Find where the given text appears and provide that cell's center as [X, Y] coordinate. 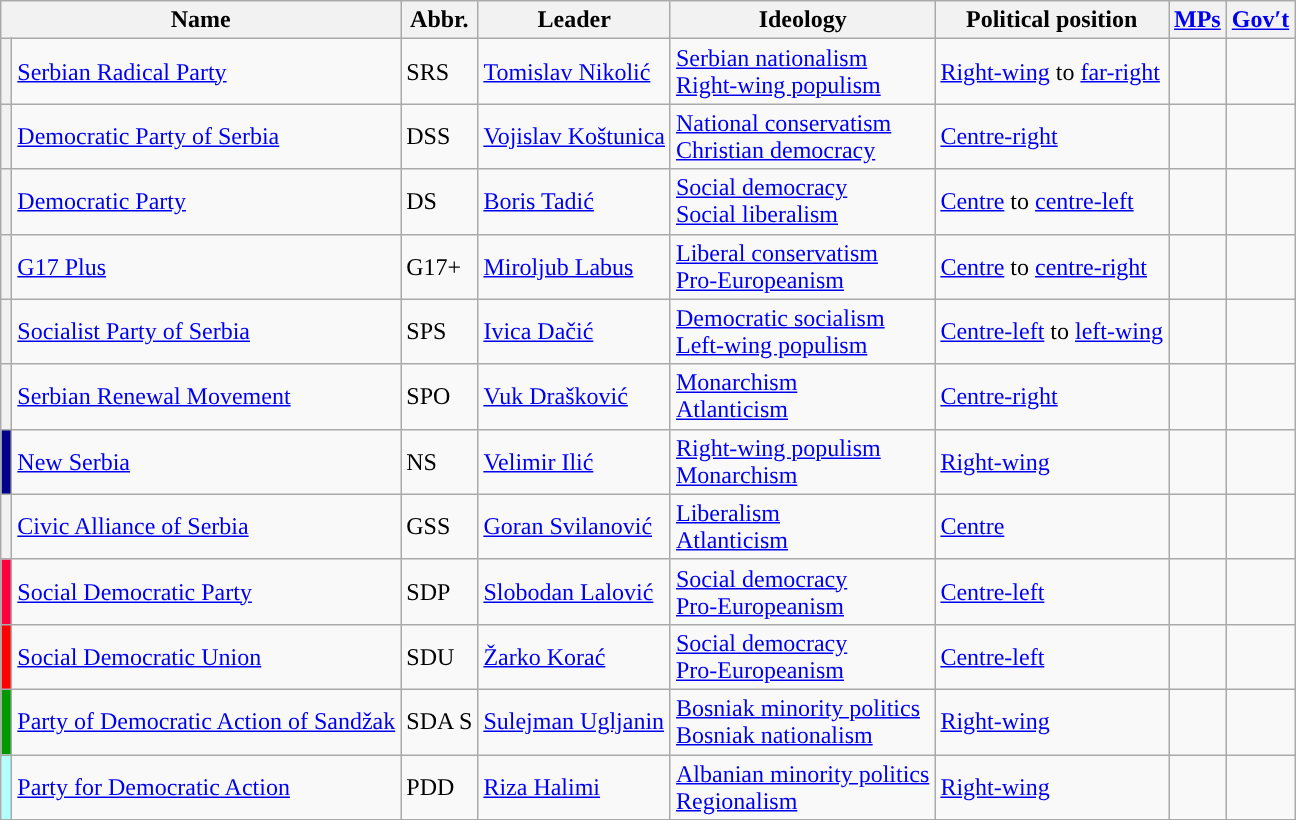
Centre [1052, 526]
SDU [440, 656]
SPS [440, 332]
DS [440, 202]
Bosniak minority politicsBosniak nationalism [802, 722]
Party for Democratic Action [206, 786]
Tomislav Nikolić [574, 72]
Social Democratic Party [206, 592]
National conservatismChristian democracy [802, 136]
Democratic Party of Serbia [206, 136]
SRS [440, 72]
Riza Halimi [574, 786]
DSS [440, 136]
Sulejman Ugljanin [574, 722]
Right-wing populismMonarchism [802, 462]
New Serbia [206, 462]
NS [440, 462]
Right-wing to far-right [1052, 72]
Serbian nationalismRight-wing populism [802, 72]
PDD [440, 786]
SDA S [440, 722]
Serbian Radical Party [206, 72]
Civic Alliance of Serbia [206, 526]
Name [201, 20]
Socialist Party of Serbia [206, 332]
Velimir Ilić [574, 462]
Democratic Party [206, 202]
SDP [440, 592]
Goran Svilanović [574, 526]
G17+ [440, 266]
Party of Democratic Action of Sandžak [206, 722]
Centre-left to left-wing [1052, 332]
LiberalismAtlanticism [802, 526]
SPO [440, 396]
Leader [574, 20]
MonarchismAtlanticism [802, 396]
Žarko Korać [574, 656]
Social democracySocial liberalism [802, 202]
Vojislav Koštunica [574, 136]
Ivica Dačić [574, 332]
Social Democratic Union [206, 656]
Gov′t [1260, 20]
Ideology [802, 20]
GSS [440, 526]
MPs [1198, 20]
Albanian minority politicsRegionalism [802, 786]
Centre to centre-left [1052, 202]
Liberal conservatismPro-Europeanism [802, 266]
Abbr. [440, 20]
Miroljub Labus [574, 266]
Vuk Drašković [574, 396]
Serbian Renewal Movement [206, 396]
Political position [1052, 20]
Slobodan Lalović [574, 592]
Centre to centre-right [1052, 266]
G17 Plus [206, 266]
Democratic socialismLeft-wing populism [802, 332]
Boris Tadić [574, 202]
